Scan for the cell matching the given text and deliver its [x, y] coordinate at center. 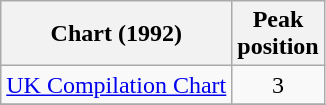
UK Compilation Chart [116, 85]
Peakposition [278, 34]
Chart (1992) [116, 34]
3 [278, 85]
